Search for the cell housing the specified text and yield its (x, y) center coordinate. 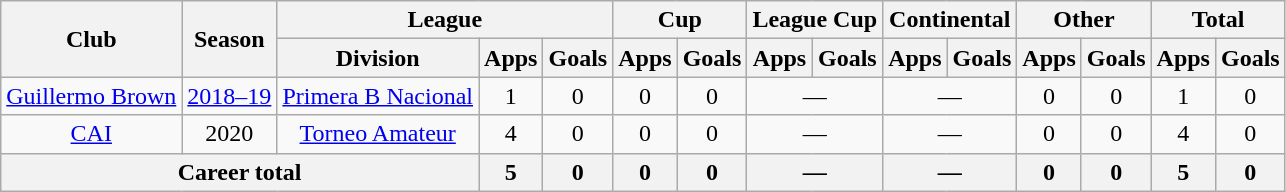
2020 (230, 134)
Continental (950, 20)
Division (378, 58)
Torneo Amateur (378, 134)
Season (230, 39)
League (445, 20)
Total (1218, 20)
Guillermo Brown (92, 96)
CAI (92, 134)
Club (92, 39)
Other (1084, 20)
Career total (240, 172)
2018–19 (230, 96)
Primera B Nacional (378, 96)
League Cup (815, 20)
Cup (680, 20)
